Capture the cell that displays the provided text and extract its (x, y) central coordinate. 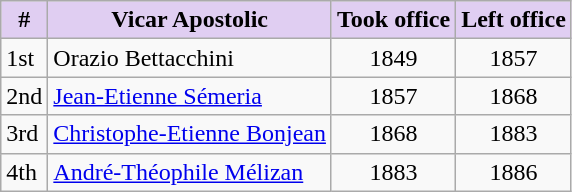
Christophe-Etienne Bonjean (190, 134)
2nd (24, 96)
3rd (24, 134)
1849 (393, 58)
Jean-Etienne Sémeria (190, 96)
Vicar Apostolic (190, 20)
1st (24, 58)
4th (24, 172)
# (24, 20)
1886 (514, 172)
Took office (393, 20)
André-Théophile Mélizan (190, 172)
Orazio Bettacchini (190, 58)
Left office (514, 20)
